Detect which cell encompasses the target text, then output its (X, Y) center coordinate. 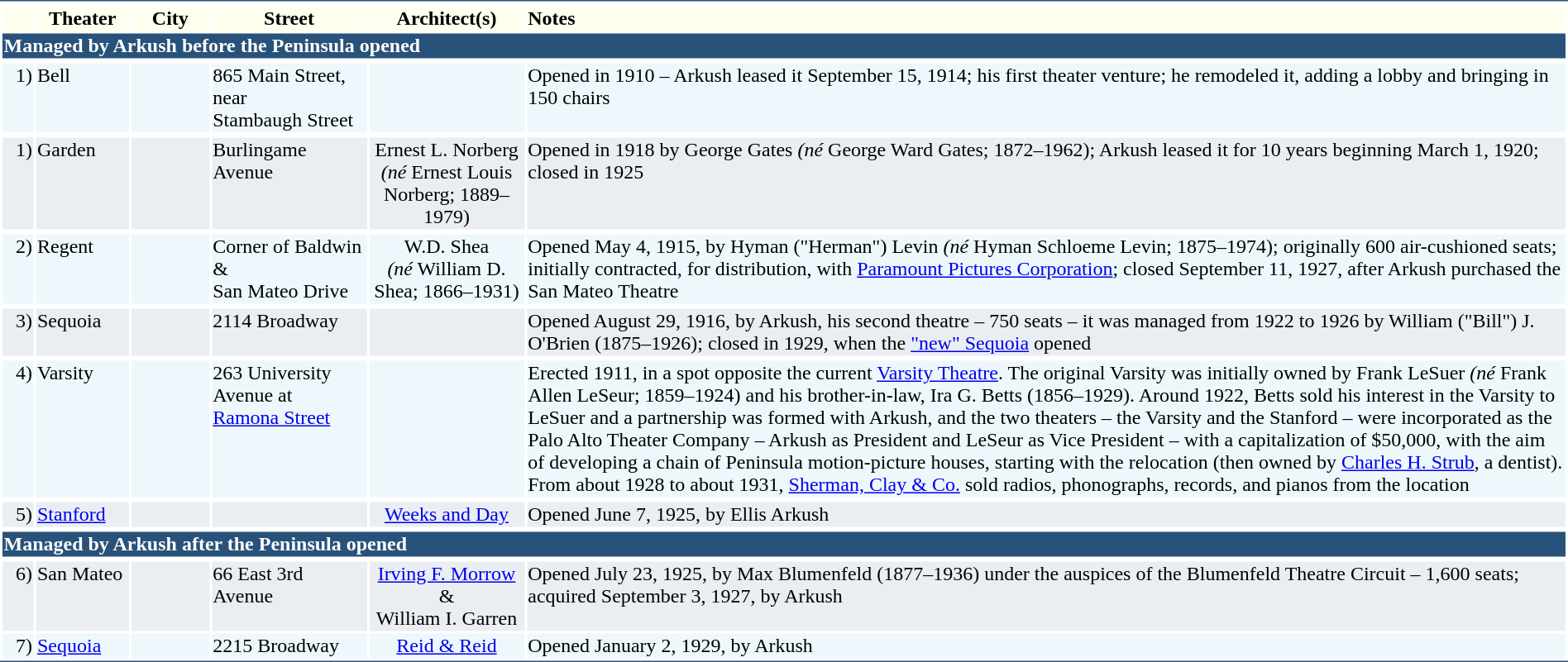
W.D. Shea(né William D. Shea; 1866–1931) (447, 269)
66 East 3rd Avenue (289, 597)
Notes (1046, 19)
Reid & Reid (447, 645)
Managed by Arkush before the Peninsula opened (784, 45)
Regent (83, 269)
Opened January 2, 1929, by Arkush (1046, 645)
Architect(s) (447, 19)
Weeks and Day (447, 515)
City (170, 19)
Corner of Baldwin & San Mateo Drive (289, 269)
7) (18, 645)
5) (18, 515)
Bell (83, 98)
263 University Avenue atRamona Street (289, 428)
6) (18, 597)
Opened June 7, 1925, by Ellis Arkush (1046, 515)
Stanford (83, 515)
Garden (83, 183)
Theater (83, 19)
3) (18, 332)
Varsity (83, 428)
Opened in 1918 by George Gates (né George Ward Gates; 1872–1962); Arkush leased it for 10 years beginning March 1, 1920; closed in 1925 (1046, 183)
2215 Broadway (289, 645)
Managed by Arkush after the Peninsula opened (784, 545)
4) (18, 428)
2114 Broadway (289, 332)
Opened in 1910 – Arkush leased it September 15, 1914; his first theater venture; he remodeled it, adding a lobby and bringing in 150 chairs (1046, 98)
Irving F. Morrow &William I. Garren (447, 597)
2) (18, 269)
865 Main Street, nearStambaugh Street (289, 98)
Burlingame Avenue (289, 183)
Ernest L. Norberg(né Ernest Louis Norberg; 1889–1979) (447, 183)
San Mateo (83, 597)
Street (289, 19)
